Scan for the cell matching the given text and deliver its (x, y) coordinate at center. 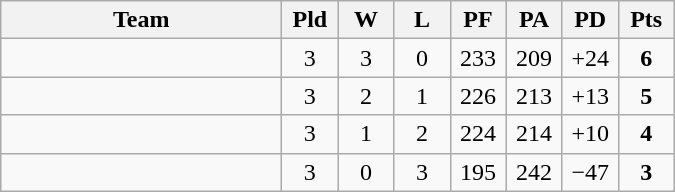
224 (478, 134)
PD (590, 20)
W (366, 20)
PA (534, 20)
+13 (590, 96)
242 (534, 172)
4 (646, 134)
213 (534, 96)
5 (646, 96)
6 (646, 58)
214 (534, 134)
Team (142, 20)
Pld (310, 20)
PF (478, 20)
209 (534, 58)
+10 (590, 134)
Pts (646, 20)
195 (478, 172)
+24 (590, 58)
−47 (590, 172)
233 (478, 58)
226 (478, 96)
L (422, 20)
